Determine the [X, Y] coordinate at the center of the cell enclosing the given text.  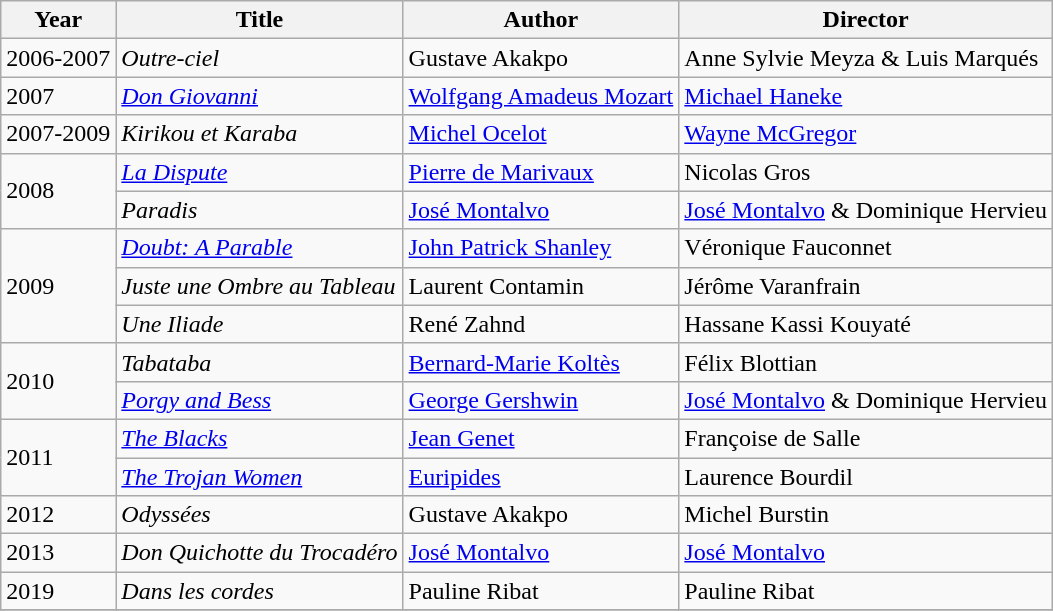
The Blacks [260, 438]
The Trojan Women [260, 477]
Michel Ocelot [541, 134]
Dans les cordes [260, 591]
2012 [58, 515]
Author [541, 20]
Director [866, 20]
Title [260, 20]
Michel Burstin [866, 515]
John Patrick Shanley [541, 248]
Don Giovanni [260, 96]
La Dispute [260, 172]
Véronique Fauconnet [866, 248]
2008 [58, 191]
Michael Haneke [866, 96]
Jean Genet [541, 438]
Laurence Bourdil [866, 477]
Françoise de Salle [866, 438]
Jérôme Varanfrain [866, 286]
René Zahnd [541, 324]
Doubt: A Parable [260, 248]
2007-2009 [58, 134]
Félix Blottian [866, 362]
Hassane Kassi Kouyaté [866, 324]
2009 [58, 286]
Euripides [541, 477]
Nicolas Gros [866, 172]
Pierre de Marivaux [541, 172]
Don Quichotte du Trocadéro [260, 553]
Juste une Ombre au Tableau [260, 286]
Anne Sylvie Meyza & Luis Marqués [866, 58]
2010 [58, 381]
Outre-ciel [260, 58]
2006-2007 [58, 58]
2019 [58, 591]
2011 [58, 457]
Porgy and Bess [260, 400]
Paradis [260, 210]
Wolfgang Amadeus Mozart [541, 96]
Laurent Contamin [541, 286]
George Gershwin [541, 400]
Tabataba [260, 362]
Une Iliade [260, 324]
Wayne McGregor [866, 134]
Kirikou et Karaba [260, 134]
2007 [58, 96]
2013 [58, 553]
Year [58, 20]
Odyssées [260, 515]
Bernard-Marie Koltès [541, 362]
